Return the [x, y] coordinate for the center point of the cell that contains the specified text.  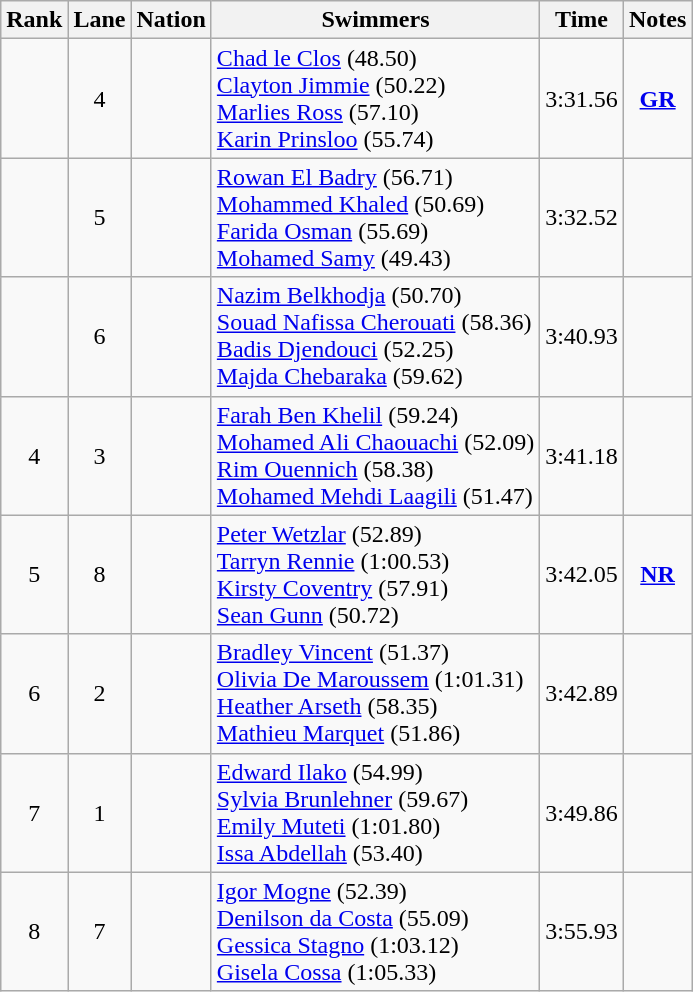
Lane [100, 20]
3:41.18 [582, 456]
Notes [657, 20]
3:40.93 [582, 336]
Time [582, 20]
Bradley Vincent (51.37)Olivia De Maroussem (1:01.31)Heather Arseth (58.35)Mathieu Marquet (51.86) [375, 694]
NR [657, 574]
Peter Wetzlar (52.89) Tarryn Rennie (1:00.53)Kirsty Coventry (57.91)Sean Gunn (50.72) [375, 574]
Swimmers [375, 20]
Rowan El Badry (56.71)Mohammed Khaled (50.69)Farida Osman (55.69)Mohamed Samy (49.43) [375, 218]
Nation [171, 20]
3:42.05 [582, 574]
Rank [34, 20]
1 [100, 812]
Nazim Belkhodja (50.70)Souad Nafissa Cherouati (58.36)Badis Djendouci (52.25)Majda Chebaraka (59.62) [375, 336]
Chad le Clos (48.50)Clayton Jimmie (50.22)Marlies Ross (57.10)Karin Prinsloo (55.74) [375, 98]
Igor Mogne (52.39)Denilson da Costa (55.09)Gessica Stagno (1:03.12)Gisela Cossa (1:05.33) [375, 932]
2 [100, 694]
3:49.86 [582, 812]
3:31.56 [582, 98]
3 [100, 456]
Edward Ilako (54.99)Sylvia Brunlehner (59.67)Emily Muteti (1:01.80)Issa Abdellah (53.40) [375, 812]
3:55.93 [582, 932]
GR [657, 98]
3:32.52 [582, 218]
Farah Ben Khelil (59.24)Mohamed Ali Chaouachi (52.09)Rim Ouennich (58.38)Mohamed Mehdi Laagili (51.47) [375, 456]
3:42.89 [582, 694]
